Determine the (X, Y) coordinate at the center of the cell enclosing the given text.  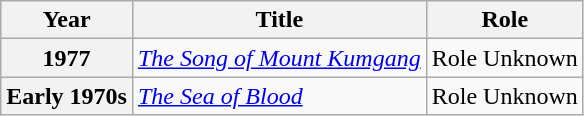
1977 (67, 58)
Early 1970s (67, 96)
Title (279, 20)
The Song of Mount Kumgang (279, 58)
Role (504, 20)
The Sea of Blood (279, 96)
Year (67, 20)
